Return the (X, Y) coordinate for the center point of the cell that contains the specified text.  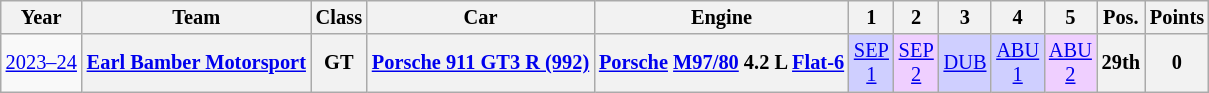
2023–24 (42, 63)
GT (339, 63)
3 (966, 17)
5 (1070, 17)
Earl Bamber Motorsport (196, 63)
SEP1 (872, 63)
Class (339, 17)
ABU2 (1070, 63)
29th (1121, 63)
4 (1018, 17)
1 (872, 17)
Porsche 911 GT3 R (992) (480, 63)
Engine (722, 17)
Points (1177, 17)
Year (42, 17)
Pos. (1121, 17)
Car (480, 17)
ABU1 (1018, 63)
Porsche M97/80 4.2 L Flat-6 (722, 63)
DUB (966, 63)
0 (1177, 63)
SEP2 (916, 63)
2 (916, 17)
Team (196, 17)
